Extract the [X, Y] coordinate from the center of the cell holding the provided text.  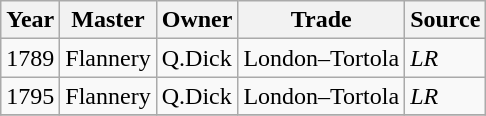
1789 [30, 58]
Master [108, 20]
Trade [322, 20]
Owner [197, 20]
1795 [30, 96]
Year [30, 20]
Source [446, 20]
